From the cell containing the given text, extract its center point as (x, y) coordinate. 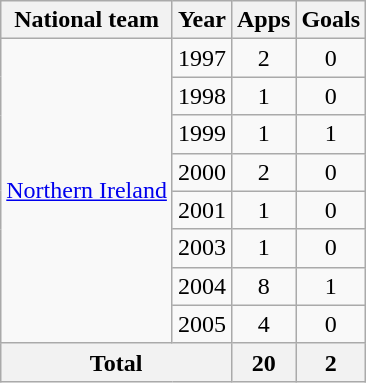
Apps (263, 20)
2005 (202, 324)
2003 (202, 248)
Goals (331, 20)
National team (87, 20)
Northern Ireland (87, 191)
Year (202, 20)
2001 (202, 210)
20 (263, 362)
1997 (202, 58)
2000 (202, 172)
1998 (202, 96)
4 (263, 324)
1999 (202, 134)
Total (116, 362)
8 (263, 286)
2004 (202, 286)
